Pinpoint the cell where the given text exists, returning its (X, Y) midpoint coordinate. 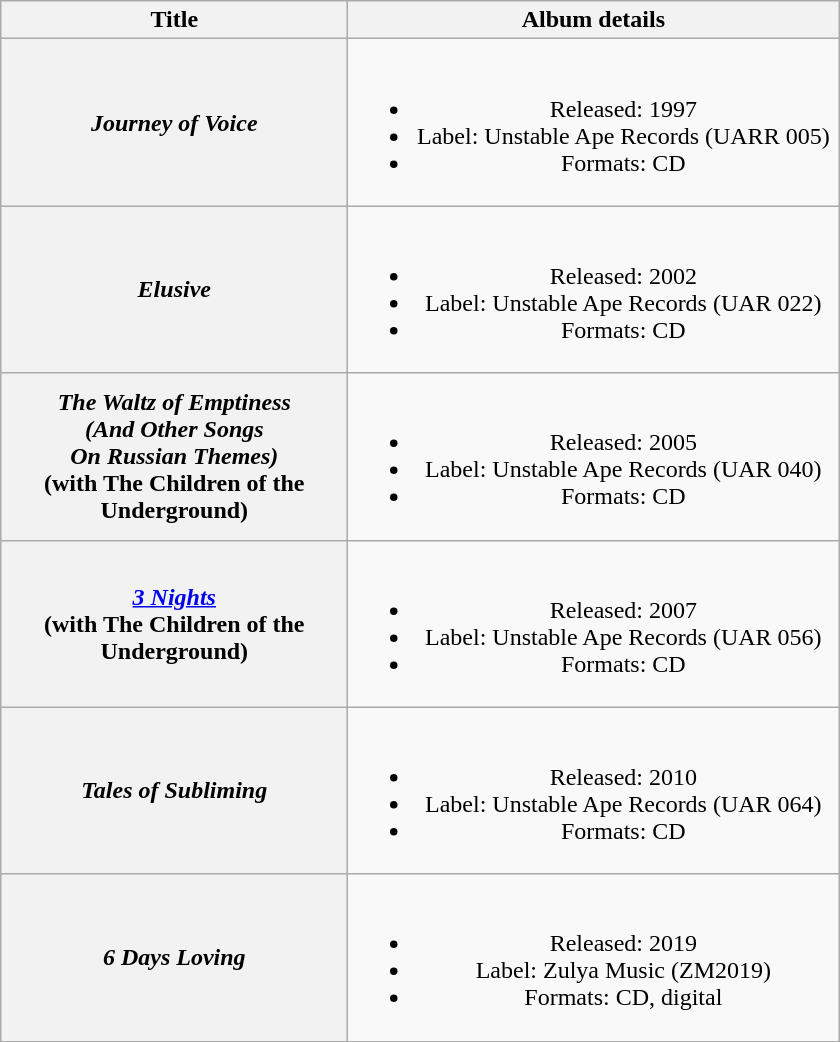
Released: 1997Label: Unstable Ape Records (UARR 005)Formats: CD (594, 122)
3 Nights(with The Children of the Underground) (174, 624)
Released: 2019Label: Zulya Music (ZM2019)Formats: CD, digital (594, 958)
Journey of Voice (174, 122)
Tales of Subliming (174, 790)
Title (174, 20)
Album details (594, 20)
6 Days Loving (174, 958)
Released: 2007Label: Unstable Ape Records (UAR 056)Formats: CD (594, 624)
Elusive (174, 290)
Released: 2005Label: Unstable Ape Records (UAR 040)Formats: CD (594, 456)
The Waltz of Emptiness(And Other SongsOn Russian Themes)(with The Children of the Underground) (174, 456)
Released: 2010Label: Unstable Ape Records (UAR 064)Formats: CD (594, 790)
Released: 2002Label: Unstable Ape Records (UAR 022)Formats: CD (594, 290)
